Scan for the cell matching the given text and deliver its (x, y) coordinate at center. 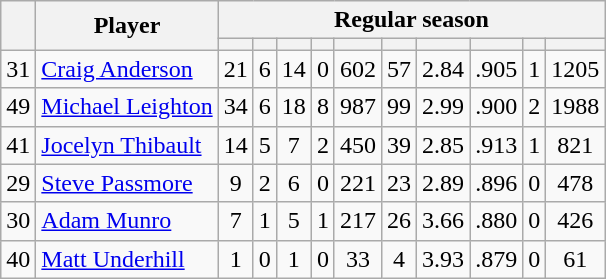
1988 (576, 107)
33 (358, 259)
57 (398, 69)
.879 (496, 259)
.896 (496, 183)
450 (358, 145)
3.66 (444, 221)
34 (236, 107)
Craig Anderson (127, 69)
.913 (496, 145)
478 (576, 183)
Regular season (412, 20)
21 (236, 69)
41 (18, 145)
2.89 (444, 183)
4 (398, 259)
30 (18, 221)
3.93 (444, 259)
26 (398, 221)
9 (236, 183)
2.99 (444, 107)
2.84 (444, 69)
221 (358, 183)
1205 (576, 69)
31 (18, 69)
Steve Passmore (127, 183)
18 (294, 107)
821 (576, 145)
Michael Leighton (127, 107)
.905 (496, 69)
99 (398, 107)
29 (18, 183)
426 (576, 221)
49 (18, 107)
.900 (496, 107)
Player (127, 26)
Adam Munro (127, 221)
23 (398, 183)
2.85 (444, 145)
40 (18, 259)
61 (576, 259)
39 (398, 145)
217 (358, 221)
Jocelyn Thibault (127, 145)
Matt Underhill (127, 259)
8 (322, 107)
.880 (496, 221)
602 (358, 69)
987 (358, 107)
